Pinpoint the cell where the given text exists, returning its [x, y] midpoint coordinate. 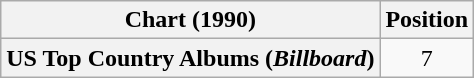
Chart (1990) [190, 20]
US Top Country Albums (Billboard) [190, 58]
Position [427, 20]
7 [427, 58]
